Determine the [X, Y] coordinate at the center of the cell enclosing the given text.  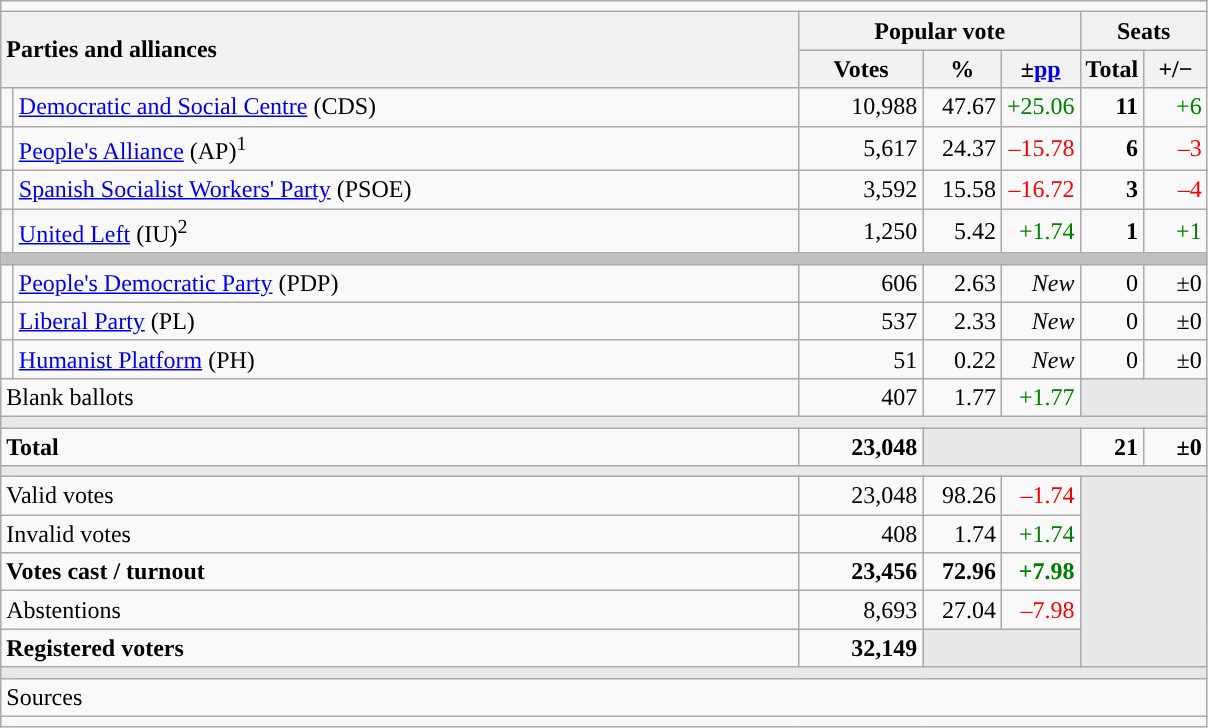
United Left (IU)2 [406, 232]
Abstentions [400, 610]
Blank ballots [400, 397]
23,456 [861, 572]
3,592 [861, 190]
+6 [1176, 107]
72.96 [962, 572]
–16.72 [1040, 190]
24.37 [962, 148]
±pp [1040, 69]
Democratic and Social Centre (CDS) [406, 107]
407 [861, 397]
8,693 [861, 610]
1.77 [962, 397]
–1.74 [1040, 496]
Humanist Platform (PH) [406, 359]
Seats [1144, 31]
–7.98 [1040, 610]
2.63 [962, 283]
Liberal Party (PL) [406, 321]
408 [861, 534]
Popular vote [940, 31]
11 [1112, 107]
10,988 [861, 107]
15.58 [962, 190]
1.74 [962, 534]
+7.98 [1040, 572]
2.33 [962, 321]
People's Democratic Party (PDP) [406, 283]
1,250 [861, 232]
Registered voters [400, 648]
Votes [861, 69]
Sources [604, 697]
–4 [1176, 190]
98.26 [962, 496]
+/− [1176, 69]
+25.06 [1040, 107]
51 [861, 359]
Votes cast / turnout [400, 572]
Parties and alliances [400, 50]
537 [861, 321]
Spanish Socialist Workers' Party (PSOE) [406, 190]
21 [1112, 447]
3 [1112, 190]
47.67 [962, 107]
0.22 [962, 359]
% [962, 69]
6 [1112, 148]
32,149 [861, 648]
27.04 [962, 610]
Invalid votes [400, 534]
1 [1112, 232]
5,617 [861, 148]
606 [861, 283]
–15.78 [1040, 148]
+1 [1176, 232]
5.42 [962, 232]
People's Alliance (AP)1 [406, 148]
–3 [1176, 148]
+1.77 [1040, 397]
Valid votes [400, 496]
